Provide the [X, Y] coordinate of the cell's center where the given text is located.  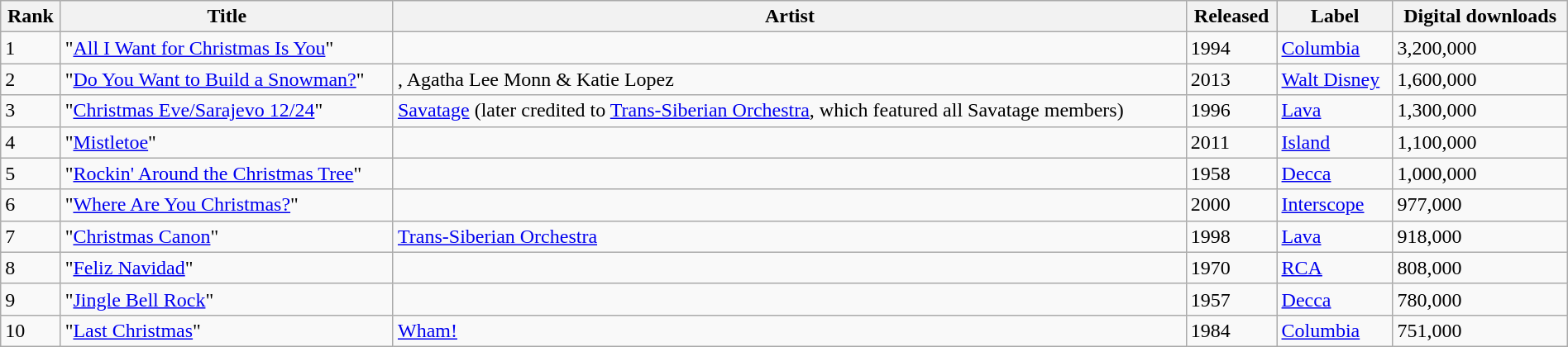
3,200,000 [1480, 48]
10 [31, 330]
Trans-Siberian Orchestra [789, 236]
"Do You Want to Build a Snowman?" [227, 79]
1,300,000 [1480, 111]
1958 [1231, 173]
1994 [1231, 48]
2000 [1231, 205]
8 [31, 268]
1970 [1231, 268]
Digital downloads [1480, 17]
1,100,000 [1480, 142]
"Christmas Canon" [227, 236]
"Jingle Bell Rock" [227, 299]
2 [31, 79]
918,000 [1480, 236]
Rank [31, 17]
1,000,000 [1480, 173]
977,000 [1480, 205]
"Where Are You Christmas?" [227, 205]
1984 [1231, 330]
780,000 [1480, 299]
1,600,000 [1480, 79]
7 [31, 236]
RCA [1335, 268]
1957 [1231, 299]
Island [1335, 142]
808,000 [1480, 268]
751,000 [1480, 330]
Artist [789, 17]
9 [31, 299]
Label [1335, 17]
2013 [1231, 79]
Title [227, 17]
1998 [1231, 236]
"Christmas Eve/Sarajevo 12/24" [227, 111]
Released [1231, 17]
1 [31, 48]
, Agatha Lee Monn & Katie Lopez [789, 79]
5 [31, 173]
Wham! [789, 330]
4 [31, 142]
"Feliz Navidad" [227, 268]
6 [31, 205]
Savatage (later credited to Trans-Siberian Orchestra, which featured all Savatage members) [789, 111]
"Rockin' Around the Christmas Tree" [227, 173]
3 [31, 111]
"Mistletoe" [227, 142]
Walt Disney [1335, 79]
Interscope [1335, 205]
"Last Christmas" [227, 330]
2011 [1231, 142]
"All I Want for Christmas Is You" [227, 48]
1996 [1231, 111]
